Scan for the cell matching the given text and deliver its [X, Y] coordinate at center. 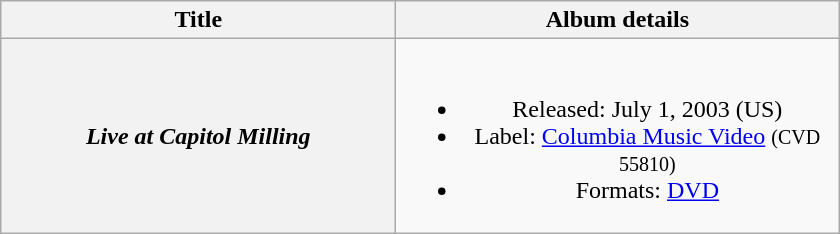
Title [198, 20]
Live at Capitol Milling [198, 136]
Released: July 1, 2003 (US)Label: Columbia Music Video (CVD 55810)Formats: DVD [618, 136]
Album details [618, 20]
